Return [X, Y] of the center of cell containing provided text 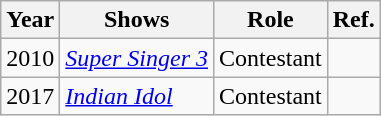
Year [30, 20]
2017 [30, 96]
Super Singer 3 [137, 58]
Shows [137, 20]
Role [271, 20]
Ref. [354, 20]
Indian Idol [137, 96]
2010 [30, 58]
